Provide the (x, y) coordinate of the cell's center where the given text is located.  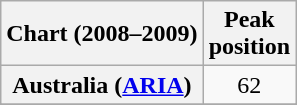
Chart (2008–2009) (102, 34)
Peakposition (249, 34)
62 (249, 85)
Australia (ARIA) (102, 85)
